Return the (x, y) coordinate for the center point of the cell that contains the specified text.  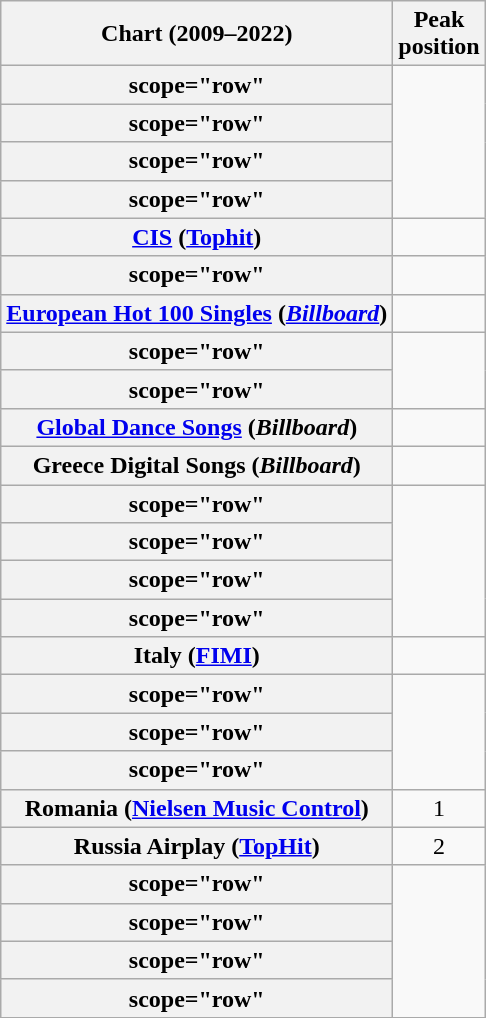
Global Dance Songs (Billboard) (197, 427)
Russia Airplay (TopHit) (197, 846)
1 (439, 808)
European Hot 100 Singles (Billboard) (197, 313)
2 (439, 846)
Italy (FIMI) (197, 656)
CIS (Tophit) (197, 237)
Chart (2009–2022) (197, 34)
Peakposition (439, 34)
Romania (Nielsen Music Control) (197, 808)
Greece Digital Songs (Billboard) (197, 465)
